Return the (X, Y) coordinate for the center point of the cell that contains the specified text.  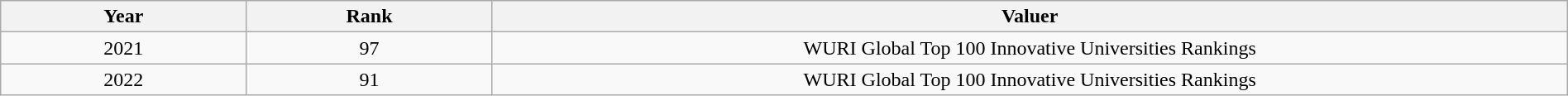
Rank (369, 17)
Year (124, 17)
2022 (124, 79)
91 (369, 79)
97 (369, 48)
Valuer (1030, 17)
2021 (124, 48)
